Extract the [x, y] coordinate from the center of the cell holding the provided text.  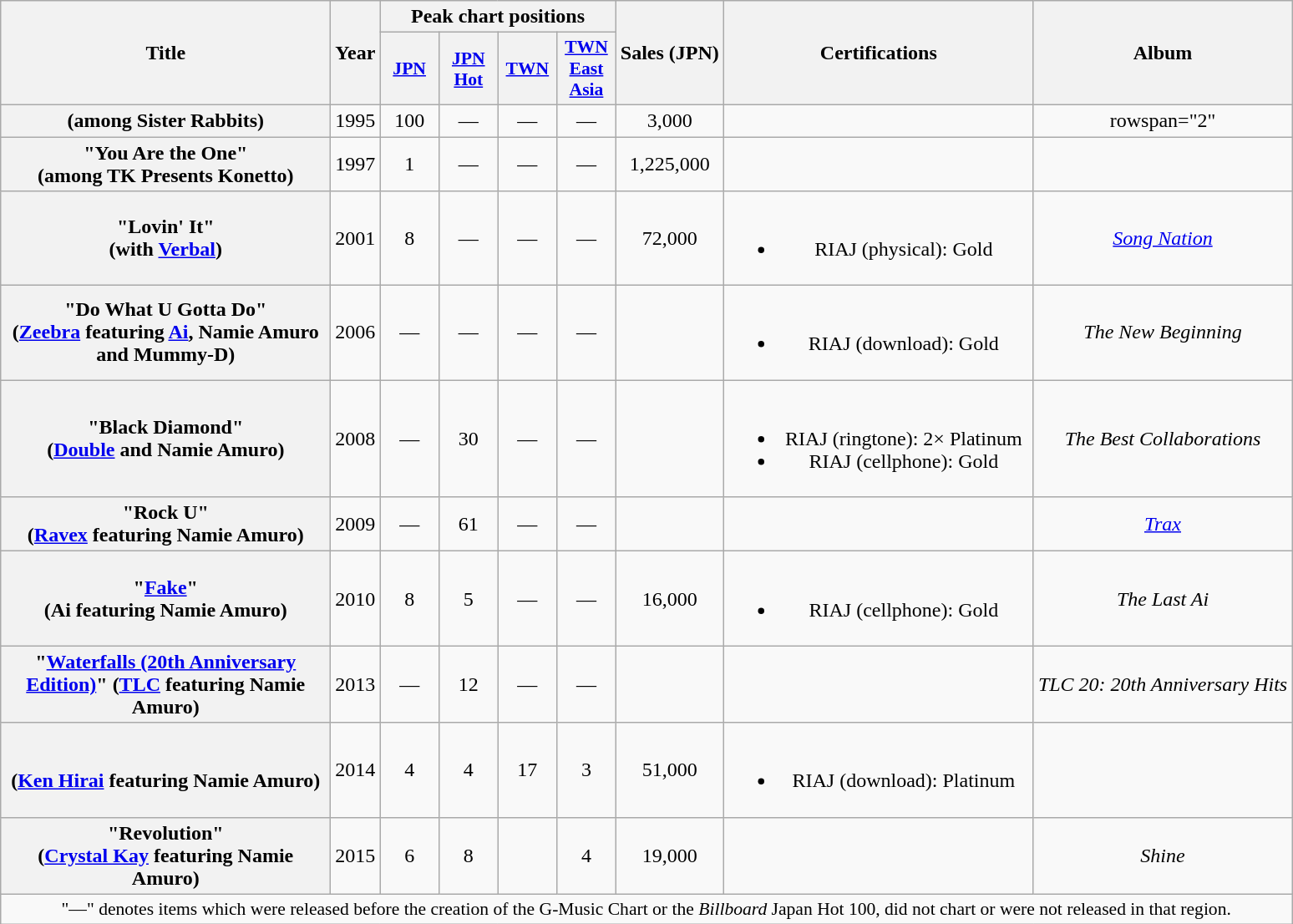
RIAJ (download): Gold [879, 333]
30 [468, 439]
JPN [409, 69]
rowspan="2" [1163, 120]
100 [409, 120]
"Lovin' It"(with Verbal) [165, 239]
RIAJ (cellphone): Gold [879, 598]
Year [356, 53]
5 [468, 598]
RIAJ (download): Platinum [879, 770]
1995 [356, 120]
(among Sister Rabbits) [165, 120]
2006 [356, 333]
TLC 20: 20th Anniversary Hits [1163, 684]
Song Nation [1163, 239]
1997 [356, 164]
Peak chart positions [498, 17]
TWN East Asia [586, 69]
2001 [356, 239]
"Revolution"(Crystal Kay featuring Namie Amuro) [165, 855]
72,000 [670, 239]
2010 [356, 598]
Sales (JPN) [670, 53]
"Rock U"(Ravex featuring Namie Amuro) [165, 525]
"Waterfalls (20th Anniversary Edition)" (TLC featuring Namie Amuro) [165, 684]
2015 [356, 855]
2013 [356, 684]
17 [528, 770]
"Do What U Gotta Do"(Zeebra featuring Ai, Namie Amuro and Mummy-D) [165, 333]
The New Beginning [1163, 333]
RIAJ (physical): Gold [879, 239]
2014 [356, 770]
Trax [1163, 525]
16,000 [670, 598]
The Best Collaborations [1163, 439]
3,000 [670, 120]
Shine [1163, 855]
2008 [356, 439]
1 [409, 164]
61 [468, 525]
19,000 [670, 855]
"You Are the One"(among TK Presents Konetto) [165, 164]
Certifications [879, 53]
RIAJ (ringtone): 2× PlatinumRIAJ (cellphone): Gold [879, 439]
(Ken Hirai featuring Namie Amuro) [165, 770]
Title [165, 53]
Album [1163, 53]
The Last Ai [1163, 598]
51,000 [670, 770]
3 [586, 770]
"Fake"(Ai featuring Namie Amuro) [165, 598]
6 [409, 855]
1,225,000 [670, 164]
TWN [528, 69]
12 [468, 684]
"Black Diamond"(Double and Namie Amuro) [165, 439]
JPN Hot [468, 69]
2009 [356, 525]
